Detect which cell encompasses the target text, then output its (X, Y) center coordinate. 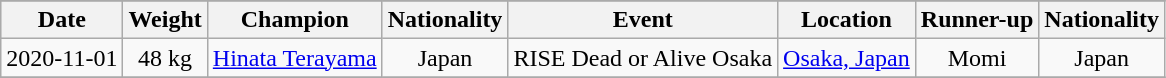
Momi (977, 58)
Osaka, Japan (847, 58)
48 kg (165, 58)
Date (62, 20)
Hinata Terayama (294, 58)
2020-11-01 (62, 58)
Weight (165, 20)
Runner-up (977, 20)
Location (847, 20)
Event (643, 20)
RISE Dead or Alive Osaka (643, 58)
Champion (294, 20)
